Capture the cell that displays the provided text and extract its (X, Y) central coordinate. 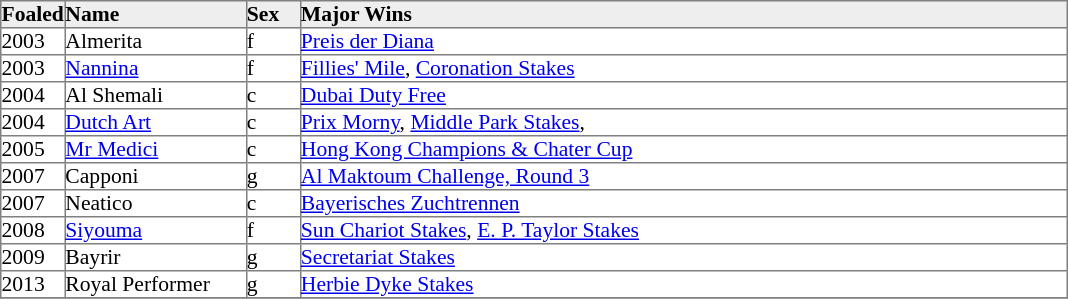
Dutch Art (156, 122)
Capponi (156, 176)
Herbie Dyke Stakes (683, 284)
Major Wins (683, 14)
Al Maktoum Challenge, Round 3 (683, 176)
Al Shemali (156, 96)
2013 (33, 284)
2009 (33, 258)
Fillies' Mile, Coronation Stakes (683, 68)
Mr Medici (156, 150)
Bayerisches Zuchtrennen (683, 204)
Siyouma (156, 230)
Bayrir (156, 258)
Sun Chariot Stakes, E. P. Taylor Stakes (683, 230)
2005 (33, 150)
Sex (273, 14)
Prix Morny, Middle Park Stakes, (683, 122)
Foaled (33, 14)
Royal Performer (156, 284)
Name (156, 14)
Neatico (156, 204)
Dubai Duty Free (683, 96)
2008 (33, 230)
Secretariat Stakes (683, 258)
Preis der Diana (683, 42)
Hong Kong Champions & Chater Cup (683, 150)
Nannina (156, 68)
Almerita (156, 42)
